Scan for the cell matching the given text and deliver its (X, Y) coordinate at center. 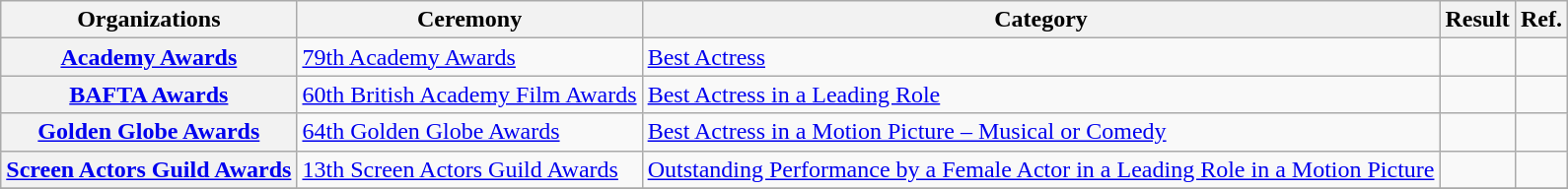
Best Actress (1041, 57)
Golden Globe Awards (149, 132)
Best Actress in a Leading Role (1041, 94)
Best Actress in a Motion Picture – Musical or Comedy (1041, 132)
Outstanding Performance by a Female Actor in a Leading Role in a Motion Picture (1041, 169)
Academy Awards (149, 57)
Category (1041, 20)
60th British Academy Film Awards (469, 94)
Ref. (1540, 20)
Screen Actors Guild Awards (149, 169)
Ceremony (469, 20)
BAFTA Awards (149, 94)
Organizations (149, 20)
64th Golden Globe Awards (469, 132)
Result (1477, 20)
13th Screen Actors Guild Awards (469, 169)
79th Academy Awards (469, 57)
